From the cell containing the given text, extract its center point as [x, y] coordinate. 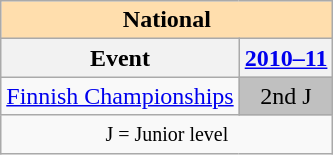
2nd J [286, 96]
Event [120, 58]
National [167, 20]
Finnish Championships [120, 96]
2010–11 [286, 58]
J = Junior level [167, 134]
